Return the (X, Y) coordinate for the center point of the cell that contains the specified text.  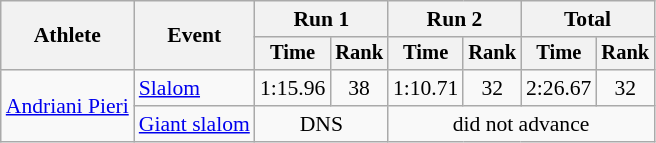
1:15.96 (292, 88)
Andriani Pieri (68, 106)
DNS (322, 124)
Giant slalom (194, 124)
Athlete (68, 36)
Total (588, 19)
Run 2 (454, 19)
Event (194, 36)
Slalom (194, 88)
1:10.71 (426, 88)
2:26.67 (558, 88)
Run 1 (322, 19)
did not advance (521, 124)
38 (359, 88)
